Capture the cell that displays the provided text and extract its (X, Y) central coordinate. 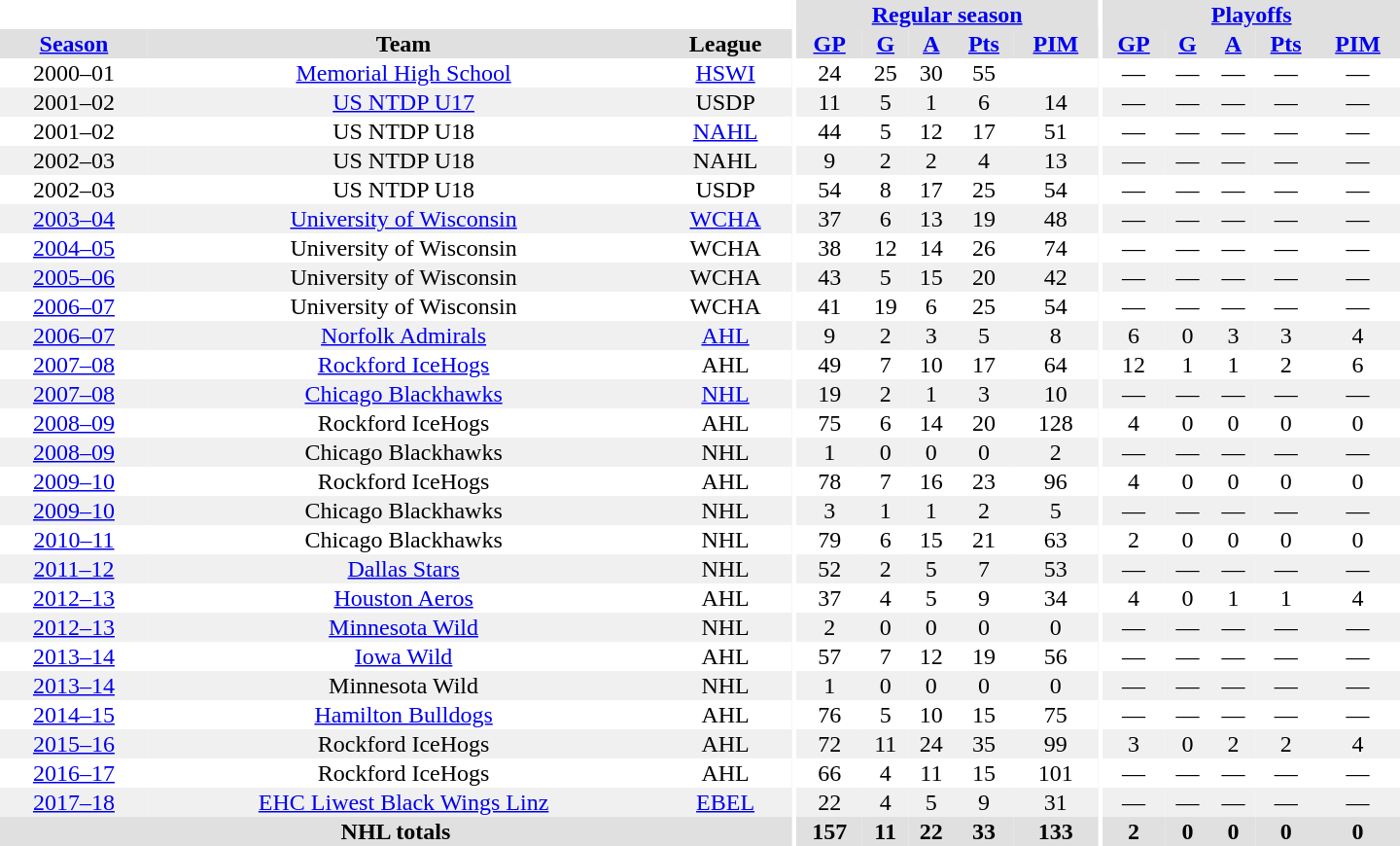
30 (931, 73)
63 (1056, 540)
56 (1056, 656)
157 (829, 831)
51 (1056, 131)
26 (984, 248)
101 (1056, 773)
2003–04 (74, 219)
64 (1056, 365)
34 (1056, 598)
42 (1056, 277)
72 (829, 744)
Dallas Stars (403, 569)
League (725, 44)
US NTDP U17 (403, 102)
NHL totals (396, 831)
Season (74, 44)
66 (829, 773)
41 (829, 306)
Norfolk Admirals (403, 335)
53 (1056, 569)
48 (1056, 219)
52 (829, 569)
2005–06 (74, 277)
2014–15 (74, 715)
23 (984, 481)
Memorial High School (403, 73)
78 (829, 481)
79 (829, 540)
76 (829, 715)
43 (829, 277)
31 (1056, 802)
EBEL (725, 802)
96 (1056, 481)
21 (984, 540)
2011–12 (74, 569)
Iowa Wild (403, 656)
38 (829, 248)
2000–01 (74, 73)
33 (984, 831)
Regular season (947, 15)
2015–16 (74, 744)
2010–11 (74, 540)
EHC Liwest Black Wings Linz (403, 802)
Team (403, 44)
HSWI (725, 73)
49 (829, 365)
55 (984, 73)
44 (829, 131)
74 (1056, 248)
133 (1056, 831)
35 (984, 744)
2004–05 (74, 248)
2017–18 (74, 802)
128 (1056, 423)
99 (1056, 744)
2016–17 (74, 773)
16 (931, 481)
57 (829, 656)
Playoffs (1251, 15)
Hamilton Bulldogs (403, 715)
Houston Aeros (403, 598)
